For the text-containing cell, return its midpoint in [X, Y] coordinate format. 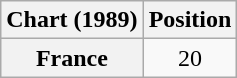
Chart (1989) [72, 20]
20 [190, 58]
France [72, 58]
Position [190, 20]
